Capture the cell that displays the provided text and extract its [x, y] central coordinate. 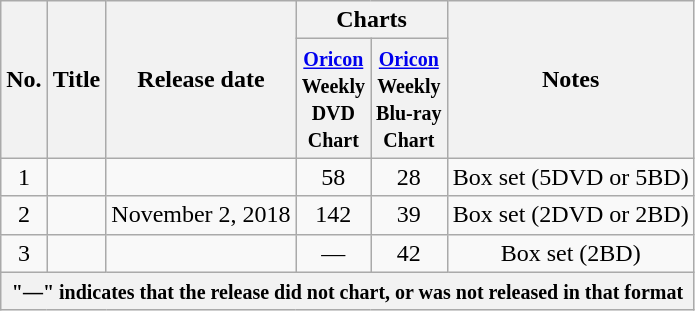
28 [410, 177]
39 [410, 215]
November 2, 2018 [201, 215]
OriconWeeklyBlu-rayChart [410, 98]
Box set (5DVD or 5BD) [570, 177]
"—" indicates that the release did not chart, or was not released in that format [348, 291]
58 [333, 177]
— [333, 253]
Charts [372, 20]
1 [24, 177]
142 [333, 215]
No. [24, 80]
OriconWeeklyDVDChart [333, 98]
Title [76, 80]
Box set (2DVD or 2BD) [570, 215]
2 [24, 215]
42 [410, 253]
Notes [570, 80]
Release date [201, 80]
3 [24, 253]
Box set (2BD) [570, 253]
